Search for the cell housing the specified text and yield its (X, Y) center coordinate. 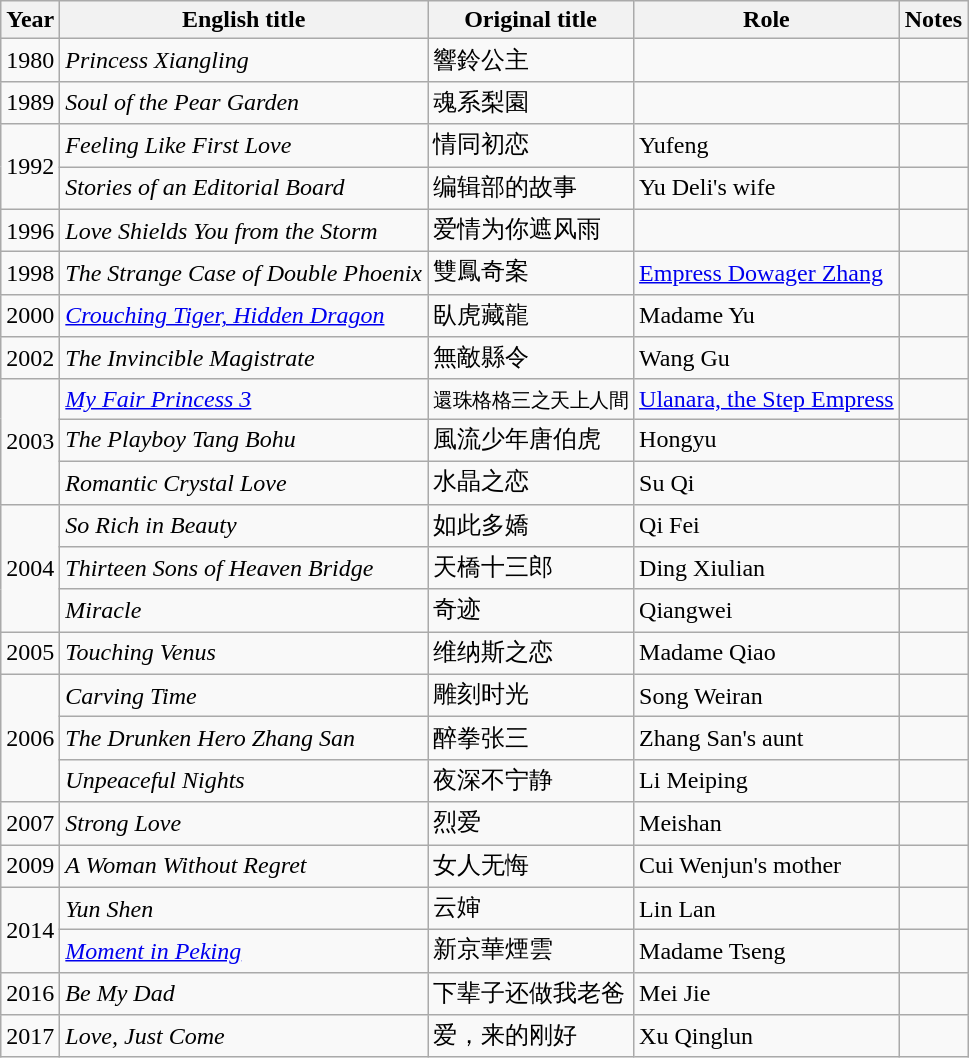
烈爱 (531, 824)
The Playboy Tang Bohu (244, 440)
Cui Wenjun's mother (767, 866)
臥虎藏龍 (531, 316)
2002 (30, 358)
Li Meiping (767, 780)
Carving Time (244, 696)
Love, Just Come (244, 1036)
魂系梨園 (531, 102)
Zhang San's aunt (767, 738)
如此多嬌 (531, 526)
奇迹 (531, 610)
编辑部的故事 (531, 188)
Unpeaceful Nights (244, 780)
A Woman Without Regret (244, 866)
無敵縣令 (531, 358)
醉拳张三 (531, 738)
1989 (30, 102)
Touching Venus (244, 654)
情同初恋 (531, 146)
2003 (30, 442)
Ding Xiulian (767, 568)
Yu Deli's wife (767, 188)
Notes (933, 20)
Miracle (244, 610)
1996 (30, 230)
1992 (30, 166)
2004 (30, 568)
Be My Dad (244, 994)
Meishan (767, 824)
2005 (30, 654)
響鈴公主 (531, 60)
Soul of the Pear Garden (244, 102)
Feeling Like First Love (244, 146)
The Drunken Hero Zhang San (244, 738)
2009 (30, 866)
The Strange Case of Double Phoenix (244, 274)
Moment in Peking (244, 952)
雕刻时光 (531, 696)
云婶 (531, 908)
Madame Qiao (767, 654)
Stories of an Editorial Board (244, 188)
Wang Gu (767, 358)
The Invincible Magistrate (244, 358)
新京華煙雲 (531, 952)
下辈子还做我老爸 (531, 994)
Lin Lan (767, 908)
Empress Dowager Zhang (767, 274)
還珠格格三之天上人間 (531, 399)
雙鳳奇案 (531, 274)
Su Qi (767, 482)
Romantic Crystal Love (244, 482)
So Rich in Beauty (244, 526)
Xu Qinglun (767, 1036)
天橋十三郎 (531, 568)
Madame Yu (767, 316)
Mei Jie (767, 994)
Love Shields You from the Storm (244, 230)
爱情为你遮风雨 (531, 230)
Qi Fei (767, 526)
Hongyu (767, 440)
Yufeng (767, 146)
Song Weiran (767, 696)
Original title (531, 20)
Madame Tseng (767, 952)
水晶之恋 (531, 482)
Role (767, 20)
Crouching Tiger, Hidden Dragon (244, 316)
Strong Love (244, 824)
Princess Xiangling (244, 60)
Ulanara, the Step Empress (767, 399)
2007 (30, 824)
Thirteen Sons of Heaven Bridge (244, 568)
My Fair Princess 3 (244, 399)
1998 (30, 274)
English title (244, 20)
2014 (30, 930)
Yun Shen (244, 908)
Year (30, 20)
女人无悔 (531, 866)
夜深不宁静 (531, 780)
1980 (30, 60)
爱，来的刚好 (531, 1036)
2006 (30, 738)
風流少年唐伯虎 (531, 440)
Qiangwei (767, 610)
维纳斯之恋 (531, 654)
2017 (30, 1036)
2000 (30, 316)
2016 (30, 994)
